Scan for the cell matching the given text and deliver its [x, y] coordinate at center. 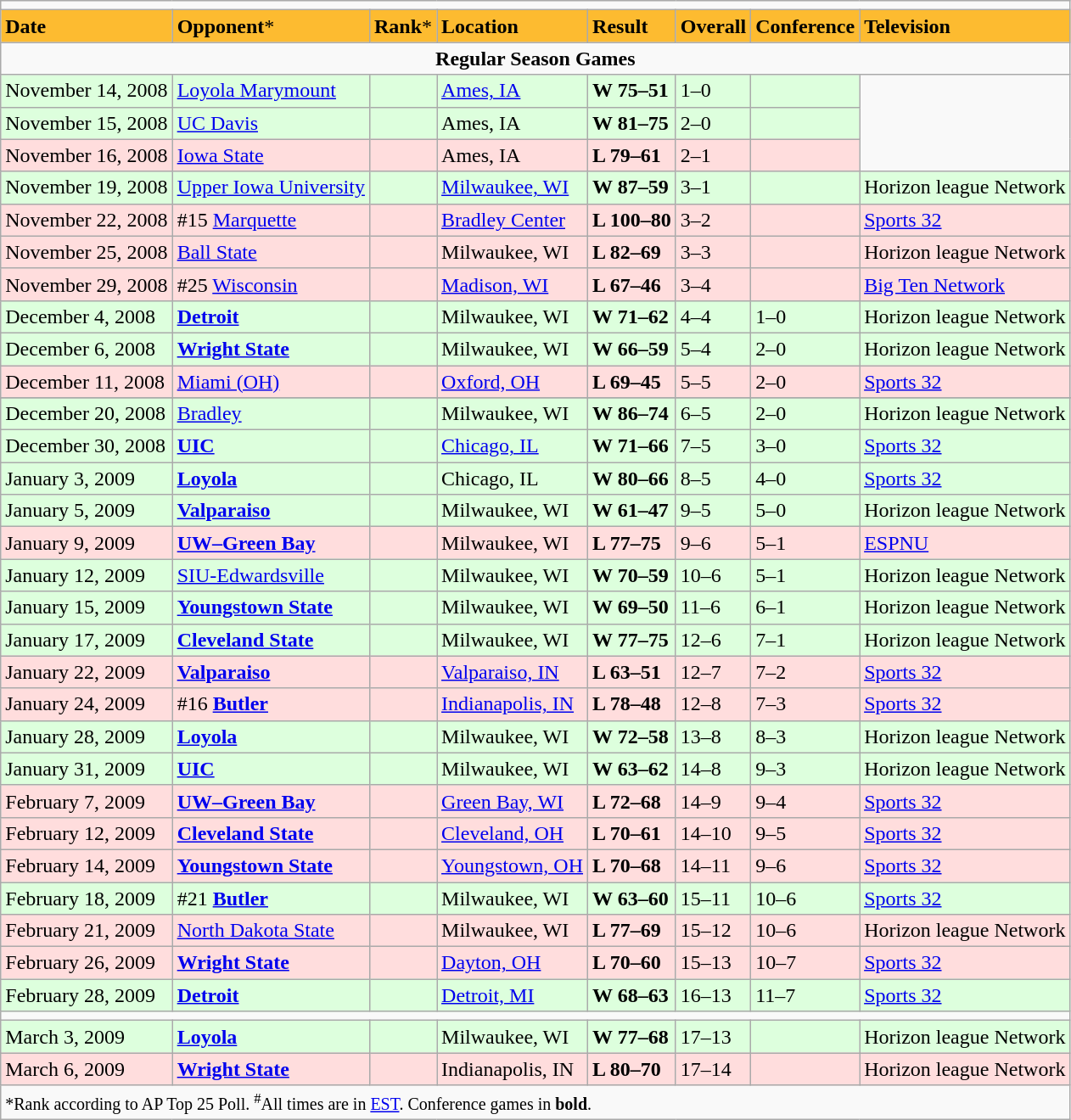
3–4 [713, 284]
3–3 [713, 252]
Loyola Marymount [271, 91]
Iowa State [271, 155]
#15 Marquette [271, 220]
January 3, 2009 [87, 479]
#21 Butler [271, 899]
W 75–51 [632, 91]
January 24, 2009 [87, 704]
SIU-Edwardsville [271, 575]
L 78–48 [632, 704]
Green Bay, WI [513, 801]
14–9 [713, 801]
UC Davis [271, 123]
January 15, 2009 [87, 608]
January 12, 2009 [87, 575]
March 6, 2009 [87, 1069]
Opponent* [271, 26]
Conference [805, 26]
December 20, 2008 [87, 414]
5–0 [805, 511]
January 9, 2009 [87, 543]
8–3 [805, 736]
Dayton, OH [513, 963]
7–1 [805, 640]
L 82–69 [632, 252]
March 3, 2009 [87, 1037]
6–1 [805, 608]
17–13 [713, 1037]
North Dakota State [271, 931]
W 87–59 [632, 188]
November 25, 2008 [87, 252]
4–4 [713, 316]
November 29, 2008 [87, 284]
February 12, 2009 [87, 833]
9–4 [805, 801]
L 70–61 [632, 833]
February 21, 2009 [87, 931]
November 19, 2008 [87, 188]
Date [87, 26]
January 5, 2009 [87, 511]
12–6 [713, 640]
December 30, 2008 [87, 446]
November 16, 2008 [87, 155]
14–10 [713, 833]
L 77–69 [632, 931]
12–8 [713, 704]
#25 Wisconsin [271, 284]
February 14, 2009 [87, 865]
Result [632, 26]
Upper Iowa University [271, 188]
5–5 [713, 381]
January 22, 2009 [87, 672]
3–2 [713, 220]
December 4, 2008 [87, 316]
Cleveland, OH [513, 833]
Detroit, MI [513, 995]
L 72–68 [632, 801]
Miami (OH) [271, 381]
*Rank according to AP Top 25 Poll. #All times are in EST. Conference games in bold. [535, 1102]
Bradley Center [513, 220]
February 26, 2009 [87, 963]
November 22, 2008 [87, 220]
W 66–59 [632, 349]
November 14, 2008 [87, 91]
January 17, 2009 [87, 640]
Bradley [271, 414]
January 28, 2009 [87, 736]
December 11, 2008 [87, 381]
W 72–58 [632, 736]
3–1 [713, 188]
Overall [713, 26]
W 77–75 [632, 640]
Ball State [271, 252]
L 63–51 [632, 672]
Madison, WI [513, 284]
4–0 [805, 479]
L 67–46 [632, 284]
#16 Butler [271, 704]
W 68–63 [632, 995]
7–5 [713, 446]
7–3 [805, 704]
W 63–62 [632, 769]
February 7, 2009 [87, 801]
W 63–60 [632, 899]
Location [513, 26]
ESPNU [965, 543]
W 69–50 [632, 608]
15–12 [713, 931]
14–8 [713, 769]
Valparaiso, IN [513, 672]
Oxford, OH [513, 381]
W 80–66 [632, 479]
W 86–74 [632, 414]
Television [965, 26]
7–2 [805, 672]
W 70–59 [632, 575]
2–1 [713, 155]
L 79–61 [632, 155]
17–14 [713, 1069]
L 69–45 [632, 381]
15–13 [713, 963]
L 70–68 [632, 865]
8–5 [713, 479]
W 61–47 [632, 511]
L 70–60 [632, 963]
16–13 [713, 995]
February 28, 2009 [87, 995]
February 18, 2009 [87, 899]
W 81–75 [632, 123]
W 71–62 [632, 316]
January 31, 2009 [87, 769]
12–7 [713, 672]
L 80–70 [632, 1069]
15–11 [713, 899]
Youngstown, OH [513, 865]
5–4 [713, 349]
W 71–66 [632, 446]
11–7 [805, 995]
3–0 [805, 446]
11–6 [713, 608]
13–8 [713, 736]
L 77–75 [632, 543]
9–3 [805, 769]
14–11 [713, 865]
L 100–80 [632, 220]
10–7 [805, 963]
December 6, 2008 [87, 349]
Regular Season Games [535, 59]
Big Ten Network [965, 284]
Rank* [402, 26]
November 15, 2008 [87, 123]
6–5 [713, 414]
W 77–68 [632, 1037]
